Locate the cell with the specified text and output its [X, Y] center coordinate. 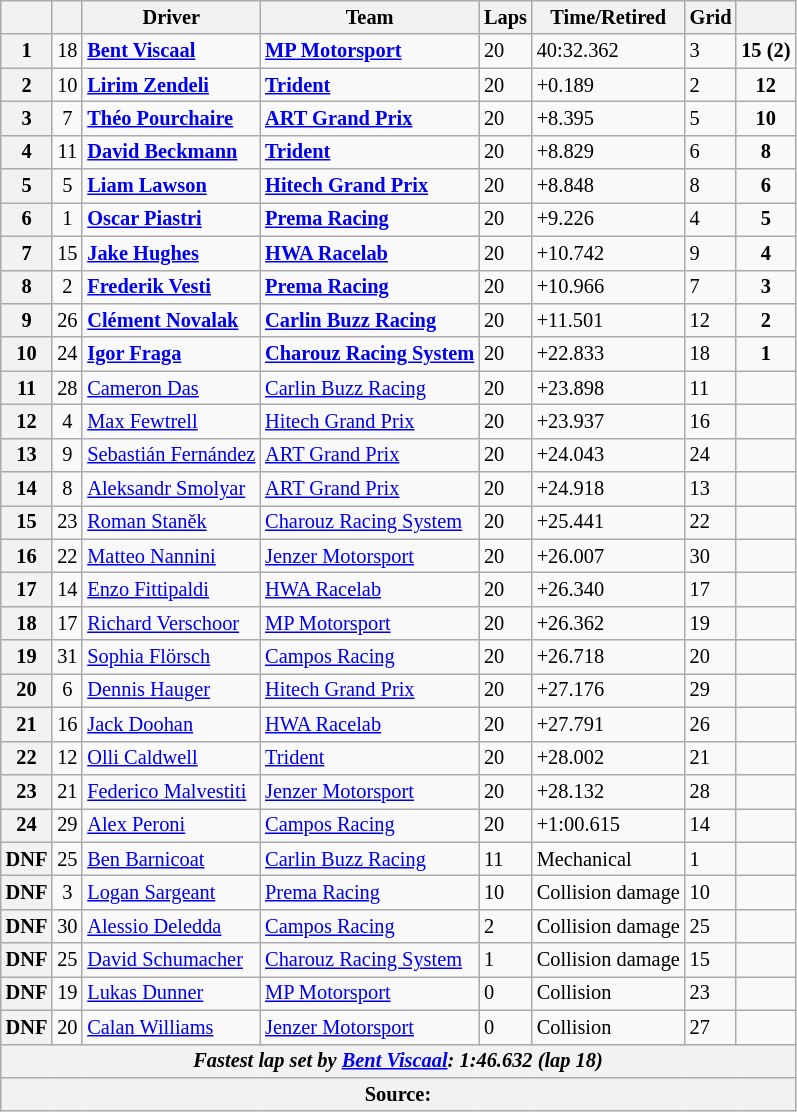
Grid [711, 17]
Liam Lawson [171, 186]
+25.441 [608, 522]
+26.007 [608, 556]
+26.362 [608, 623]
Sebastián Fernández [171, 455]
+24.043 [608, 455]
Lukas Dunner [171, 993]
Igor Fraga [171, 354]
Team [370, 17]
Oscar Piastri [171, 219]
+28.132 [608, 791]
+26.718 [608, 657]
Lirim Zendeli [171, 85]
Enzo Fittipaldi [171, 589]
Cameron Das [171, 388]
+9.226 [608, 219]
Federico Malvestiti [171, 791]
Max Fewtrell [171, 421]
+8.395 [608, 118]
Jake Hughes [171, 253]
Aleksandr Smolyar [171, 489]
+23.898 [608, 388]
Clément Novalak [171, 320]
Alessio Deledda [171, 926]
Mechanical [608, 859]
Théo Pourchaire [171, 118]
David Beckmann [171, 152]
Fastest lap set by Bent Viscaal: 1:46.632 (lap 18) [398, 1061]
David Schumacher [171, 960]
Ben Barnicoat [171, 859]
+8.829 [608, 152]
15 (2) [766, 51]
+10.966 [608, 287]
Richard Verschoor [171, 623]
Jack Doohan [171, 724]
Source: [398, 1094]
Time/Retired [608, 17]
Laps [506, 17]
Driver [171, 17]
+23.937 [608, 421]
Calan Williams [171, 1027]
Frederik Vesti [171, 287]
+11.501 [608, 320]
+8.848 [608, 186]
+27.176 [608, 690]
Bent Viscaal [171, 51]
27 [711, 1027]
+27.791 [608, 724]
Olli Caldwell [171, 758]
Roman Staněk [171, 522]
Logan Sargeant [171, 892]
+1:00.615 [608, 825]
40:32.362 [608, 51]
Alex Peroni [171, 825]
31 [67, 657]
Dennis Hauger [171, 690]
+22.833 [608, 354]
+24.918 [608, 489]
+10.742 [608, 253]
Matteo Nannini [171, 556]
+28.002 [608, 758]
+26.340 [608, 589]
Sophia Flörsch [171, 657]
+0.189 [608, 85]
